Detect which cell encompasses the target text, then output its [x, y] center coordinate. 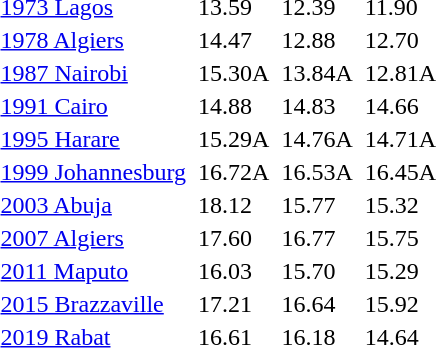
18.12 [234, 205]
15.30A [234, 73]
15.77 [317, 205]
15.70 [317, 271]
16.53A [317, 172]
14.88 [234, 106]
16.72A [234, 172]
17.60 [234, 238]
13.84A [317, 73]
14.47 [234, 40]
16.03 [234, 271]
16.64 [317, 304]
16.77 [317, 238]
17.21 [234, 304]
15.29A [234, 139]
12.88 [317, 40]
14.76A [317, 139]
14.83 [317, 106]
